Provide the (x, y) coordinate of the cell's center where the given text is located.  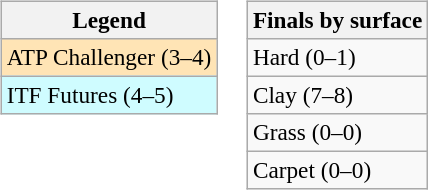
ITF Futures (4–5) (108, 95)
Legend (108, 20)
Carpet (0–0) (337, 171)
Finals by surface (337, 20)
Clay (7–8) (337, 95)
Hard (0–1) (337, 57)
ATP Challenger (3–4) (108, 57)
Grass (0–0) (337, 133)
